Pinpoint the cell where the given text exists, returning its (X, Y) midpoint coordinate. 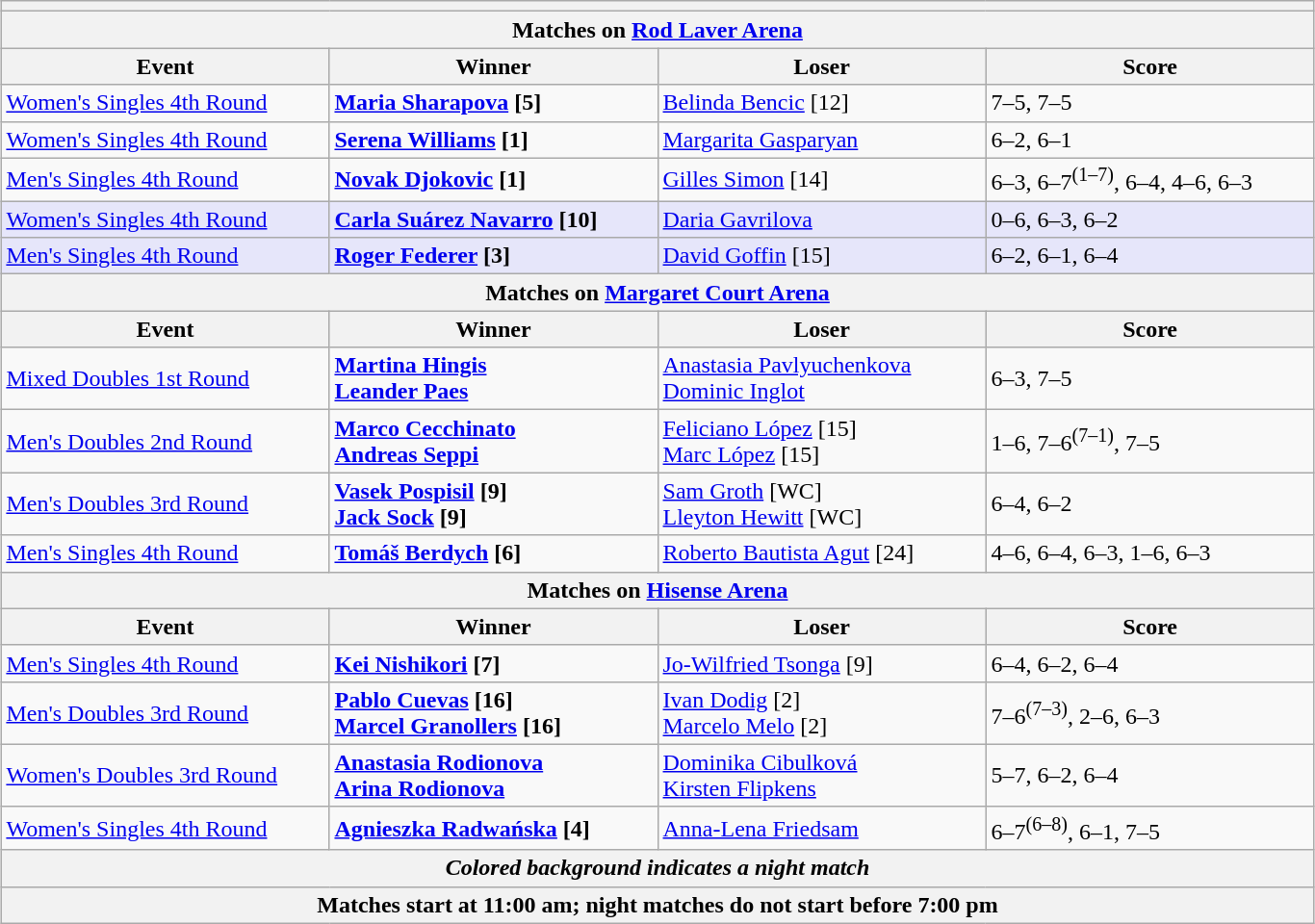
Colored background indicates a night match (657, 868)
Vasek Pospisil [9] Jack Sock [9] (493, 504)
0–6, 6–3, 6–2 (1149, 219)
7–5, 7–5 (1149, 103)
Martina Hingis Leander Paes (493, 379)
Roberto Bautista Agut [24] (822, 553)
Gilles Simon [14] (822, 179)
6–7(6–8), 6–1, 7–5 (1149, 828)
6–3, 7–5 (1149, 379)
Novak Djokovic [1] (493, 179)
Anna-Lena Friedsam (822, 828)
6–3, 6–7(1–7), 6–4, 4–6, 6–3 (1149, 179)
Margarita Gasparyan (822, 140)
6–4, 6–2, 6–4 (1149, 663)
Serena Williams [1] (493, 140)
Women's Doubles 3rd Round (166, 776)
Kei Nishikori [7] (493, 663)
Agnieszka Radwańska [4] (493, 828)
Daria Gavrilova (822, 219)
5–7, 6–2, 6–4 (1149, 776)
Anastasia Pavlyuchenkova Dominic Inglot (822, 379)
7–6(7–3), 2–6, 6–3 (1149, 712)
Maria Sharapova [5] (493, 103)
1–6, 7–6(7–1), 7–5 (1149, 441)
Men's Doubles 2nd Round (166, 441)
Matches on Rod Laver Arena (657, 30)
Anastasia Rodionova Arina Rodionova (493, 776)
Jo-Wilfried Tsonga [9] (822, 663)
David Goffin [15] (822, 256)
6–2, 6–1 (1149, 140)
Carla Suárez Navarro [10] (493, 219)
Marco Cecchinato Andreas Seppi (493, 441)
Pablo Cuevas [16] Marcel Granollers [16] (493, 712)
Roger Federer [3] (493, 256)
6–2, 6–1, 6–4 (1149, 256)
Ivan Dodig [2] Marcelo Melo [2] (822, 712)
Belinda Bencic [12] (822, 103)
Dominika Cibulková Kirsten Flipkens (822, 776)
Matches on Hisense Arena (657, 590)
Tomáš Berdych [6] (493, 553)
Mixed Doubles 1st Round (166, 379)
Matches on Margaret Court Arena (657, 293)
Matches start at 11:00 am; night matches do not start before 7:00 pm (657, 905)
Feliciano López [15] Marc López [15] (822, 441)
6–4, 6–2 (1149, 504)
4–6, 6–4, 6–3, 1–6, 6–3 (1149, 553)
Sam Groth [WC] Lleyton Hewitt [WC] (822, 504)
